Locate the cell with the specified text and output its [X, Y] center coordinate. 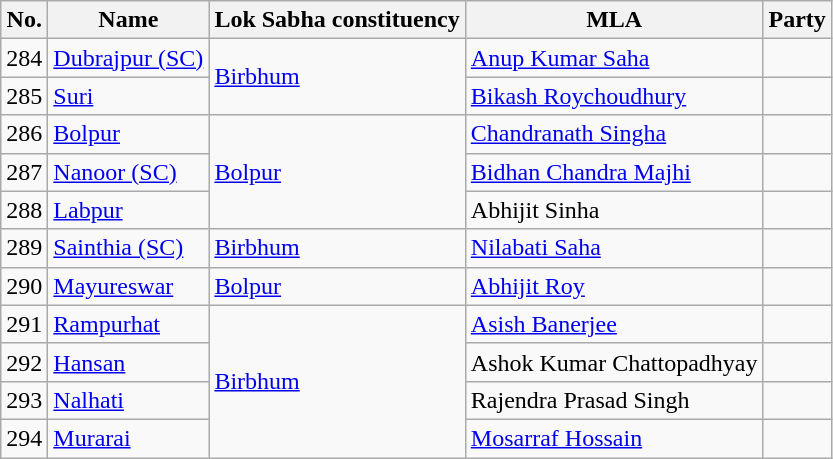
289 [24, 248]
288 [24, 210]
Mosarraf Hossain [614, 438]
Abhijit Sinha [614, 210]
Nilabati Saha [614, 248]
Abhijit Roy [614, 286]
Sainthia (SC) [128, 248]
Nalhati [128, 400]
Murarai [128, 438]
284 [24, 58]
294 [24, 438]
290 [24, 286]
293 [24, 400]
Labpur [128, 210]
Anup Kumar Saha [614, 58]
No. [24, 20]
Mayureswar [128, 286]
Bikash Roychoudhury [614, 96]
285 [24, 96]
Name [128, 20]
Hansan [128, 362]
291 [24, 324]
Rajendra Prasad Singh [614, 400]
Lok Sabha constituency [337, 20]
Chandranath Singha [614, 134]
Suri [128, 96]
287 [24, 172]
Asish Banerjee [614, 324]
Party [797, 20]
Ashok Kumar Chattopadhyay [614, 362]
Rampurhat [128, 324]
286 [24, 134]
292 [24, 362]
MLA [614, 20]
Dubrajpur (SC) [128, 58]
Bidhan Chandra Majhi [614, 172]
Nanoor (SC) [128, 172]
